Extract the [x, y] coordinate from the center of the cell holding the provided text.  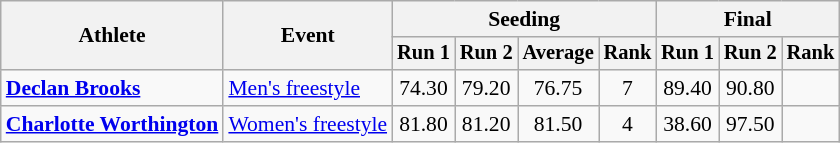
Event [308, 36]
Average [558, 54]
81.20 [486, 124]
Declan Brooks [112, 88]
81.80 [424, 124]
90.80 [750, 88]
7 [628, 88]
Final [748, 19]
38.60 [688, 124]
4 [628, 124]
76.75 [558, 88]
Charlotte Worthington [112, 124]
Women's freestyle [308, 124]
Seeding [524, 19]
Men's freestyle [308, 88]
97.50 [750, 124]
81.50 [558, 124]
89.40 [688, 88]
74.30 [424, 88]
79.20 [486, 88]
Athlete [112, 36]
